Capture the cell that displays the provided text and extract its (x, y) central coordinate. 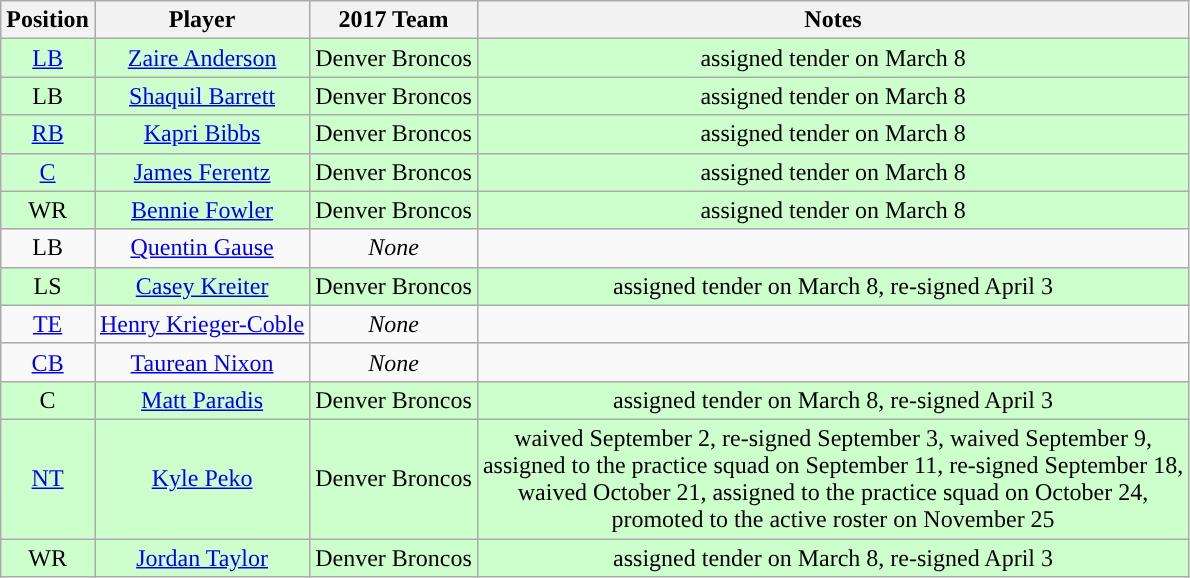
TE (48, 324)
LS (48, 286)
Taurean Nixon (202, 362)
Shaquil Barrett (202, 96)
Player (202, 20)
Henry Krieger-Coble (202, 324)
RB (48, 134)
Notes (832, 20)
NT (48, 478)
CB (48, 362)
Casey Kreiter (202, 286)
Kapri Bibbs (202, 134)
Jordan Taylor (202, 557)
Bennie Fowler (202, 210)
Kyle Peko (202, 478)
Quentin Gause (202, 248)
2017 Team (394, 20)
James Ferentz (202, 172)
Position (48, 20)
Matt Paradis (202, 400)
Zaire Anderson (202, 58)
